Identify which cell holds the provided text, then report its (X, Y) central coordinate. 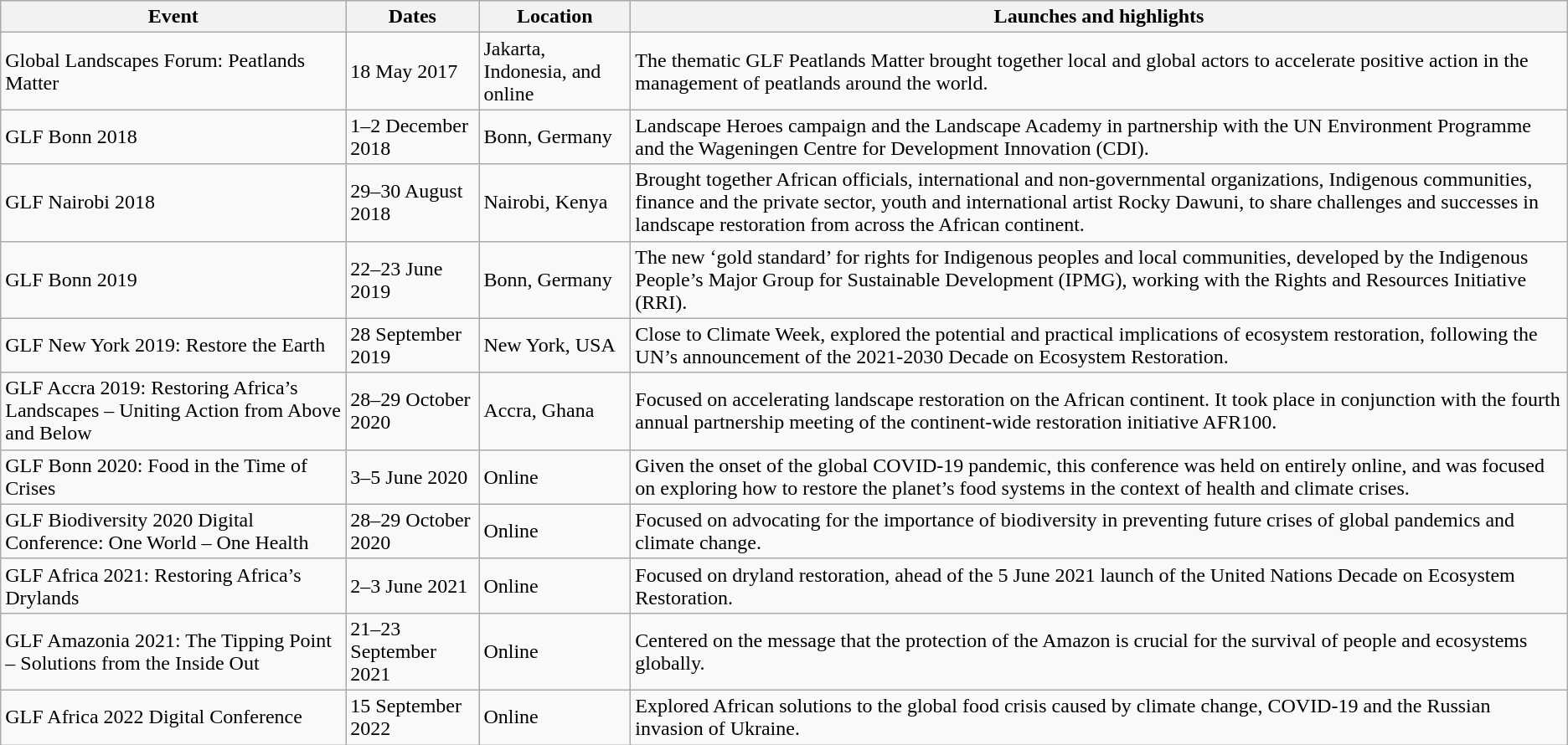
Explored African solutions to the global food crisis caused by climate change, COVID-19 and the Russian invasion of Ukraine. (1099, 717)
3–5 June 2020 (412, 477)
Focused on advocating for the importance of biodiversity in preventing future crises of global pandemics and climate change. (1099, 531)
Location (554, 17)
29–30 August 2018 (412, 203)
28 September 2019 (412, 345)
New York, USA (554, 345)
2–3 June 2021 (412, 586)
GLF Africa 2022 Digital Conference (173, 717)
1–2 December 2018 (412, 137)
GLF New York 2019: Restore the Earth (173, 345)
GLF Bonn 2018 (173, 137)
22–23 June 2019 (412, 280)
18 May 2017 (412, 71)
Dates (412, 17)
GLF Africa 2021: Restoring Africa’s Drylands (173, 586)
GLF Amazonia 2021: The Tipping Point – Solutions from the Inside Out (173, 651)
GLF Bonn 2019 (173, 280)
GLF Accra 2019: Restoring Africa’s Landscapes – Uniting Action from Above and Below (173, 411)
Centered on the message that the protection of the Amazon is crucial for the survival of people and ecosystems globally. (1099, 651)
Nairobi, Kenya (554, 203)
Jakarta, Indonesia, and online (554, 71)
Launches and highlights (1099, 17)
GLF Biodiversity 2020 Digital Conference: One World – One Health (173, 531)
GLF Bonn 2020: Food in the Time of Crises (173, 477)
Accra, Ghana (554, 411)
Focused on dryland restoration, ahead of the 5 June 2021 launch of the United Nations Decade on Ecosystem Restoration. (1099, 586)
21–23 September 2021 (412, 651)
Global Landscapes Forum: Peatlands Matter (173, 71)
Event (173, 17)
GLF Nairobi 2018 (173, 203)
15 September 2022 (412, 717)
